Locate the cell with the specified text and output its [x, y] center coordinate. 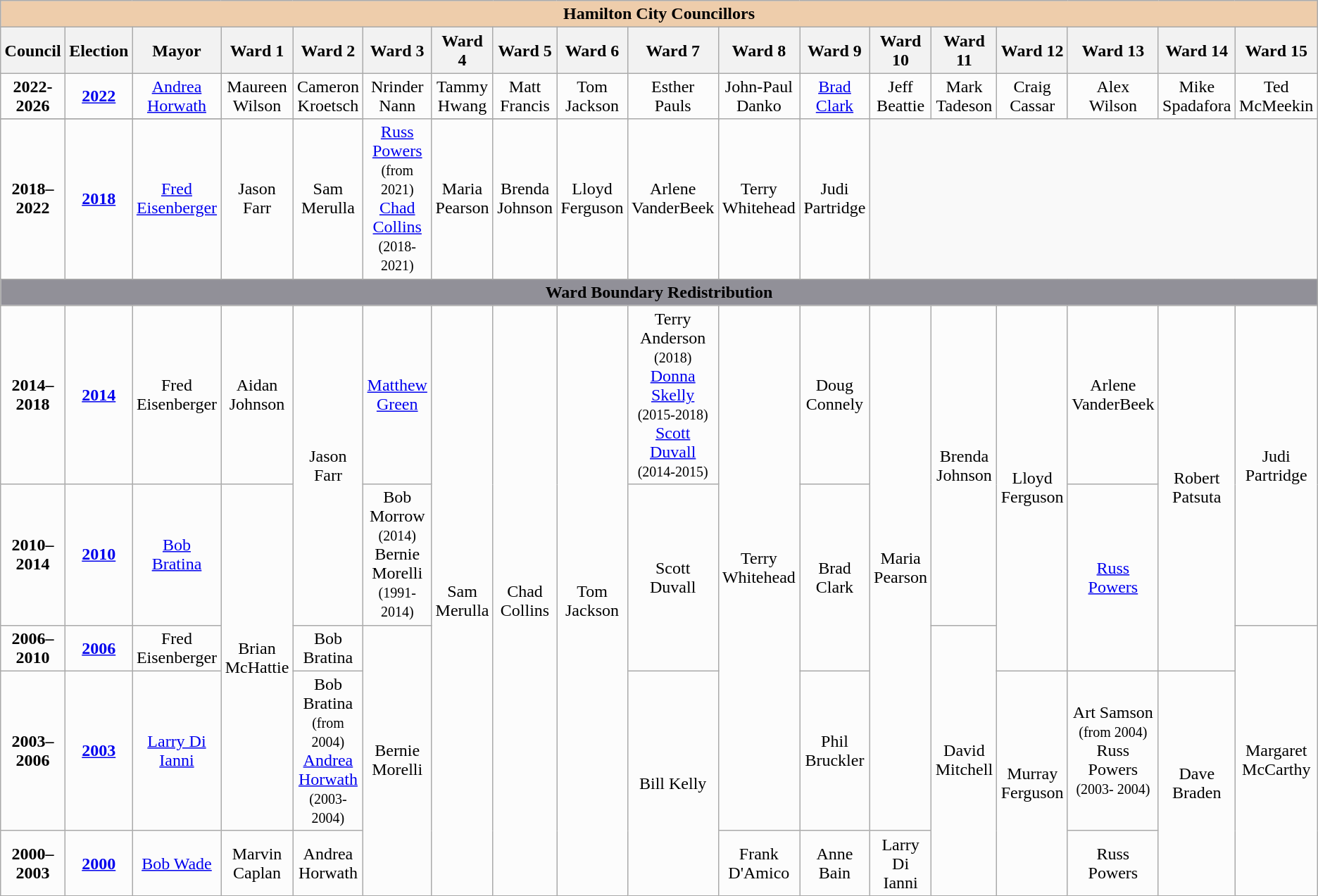
Bernie Morelli [397, 760]
2006 [99, 648]
Bill Kelly [673, 783]
2006–2010 [33, 648]
Esther Pauls [673, 96]
Brian McHattie [257, 657]
2022 [99, 96]
Margaret McCarthy [1276, 760]
2018–2022 [33, 198]
Ward 2 [328, 51]
Dave Braden [1197, 783]
Chad Collins [525, 600]
Hamilton City Councillors [659, 14]
Council [33, 51]
Election [99, 51]
Ward 8 [759, 51]
Ted McMeekin [1276, 96]
Jeff Beattie [900, 96]
Matt Francis [525, 96]
Craig Cassar [1032, 96]
Art Samson(from 2004)Russ Powers(2003- 2004) [1112, 750]
Ward 14 [1197, 51]
Ward 6 [593, 51]
Ward 3 [397, 51]
Ward 10 [900, 51]
Tammy Hwang [463, 96]
Aidan Johnson [257, 395]
John-Paul Danko [759, 96]
Scott Duvall [673, 577]
Cameron Kroetsch [328, 96]
Ward 12 [1032, 51]
Doug Connely [835, 395]
Bob Morrow(2014)Bernie Morelli(1991-2014) [397, 555]
Ward 1 [257, 51]
Ward 9 [835, 51]
2014 [99, 395]
Phil Bruckler [835, 750]
Marvin Caplan [257, 863]
Ward 15 [1276, 51]
Mike Spadafora [1197, 96]
2010 [99, 555]
Ward 11 [965, 51]
2010–2014 [33, 555]
Frank D'Amico [759, 863]
Terry Anderson (2018)Donna Skelly(2015-2018)Scott Duvall(2014-2015) [673, 395]
Nrinder Nann [397, 96]
Bob Bratina(from 2004)Andrea Horwath(2003-2004) [328, 750]
2003–2006 [33, 750]
Maureen Wilson [257, 96]
David Mitchell [965, 760]
Ward 7 [673, 51]
Alex Wilson [1112, 96]
Ward 5 [525, 51]
2000–2003 [33, 863]
Matthew Green [397, 395]
2003 [99, 750]
Robert Patsuta [1197, 488]
Murray Ferguson [1032, 783]
2014–2018 [33, 395]
Ward Boundary Redistribution [659, 292]
2018 [99, 198]
Ward 13 [1112, 51]
Russ Powers (from 2021) Chad Collins(2018-2021) [397, 198]
2022-2026 [33, 96]
Anne Bain [835, 863]
Ward 4 [463, 51]
Mark Tadeson [965, 96]
Bob Wade [177, 863]
Mayor [177, 51]
2000 [99, 863]
